For the text-containing cell, return its midpoint in (x, y) coordinate format. 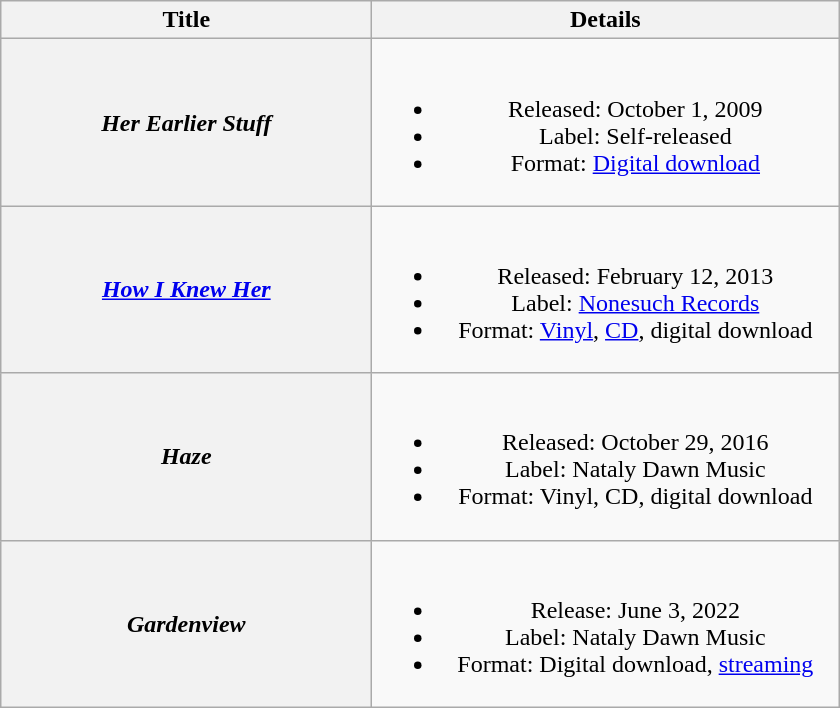
Title (186, 20)
Release: June 3, 2022Label: Nataly Dawn MusicFormat: Digital download, streaming (606, 624)
How I Knew Her (186, 290)
Her Earlier Stuff (186, 122)
Released: October 1, 2009Label: Self-releasedFormat: Digital download (606, 122)
Gardenview (186, 624)
Released: February 12, 2013Label: Nonesuch RecordsFormat: Vinyl, CD, digital download (606, 290)
Details (606, 20)
Haze (186, 456)
Released: October 29, 2016Label: Nataly Dawn MusicFormat: Vinyl, CD, digital download (606, 456)
